Output the [x, y] coordinate of the center of the cell containing the given text.  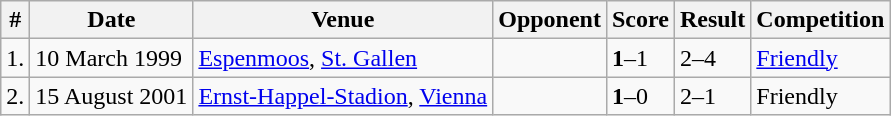
Score [640, 20]
Opponent [550, 20]
15 August 2001 [112, 96]
# [16, 20]
10 March 1999 [112, 58]
Result [712, 20]
Competition [820, 20]
2. [16, 96]
Ernst-Happel-Stadion, Vienna [343, 96]
1–1 [640, 58]
1. [16, 58]
1–0 [640, 96]
Venue [343, 20]
Espenmoos, St. Gallen [343, 58]
2–4 [712, 58]
2–1 [712, 96]
Date [112, 20]
